Locate the cell with the specified text and output its [X, Y] center coordinate. 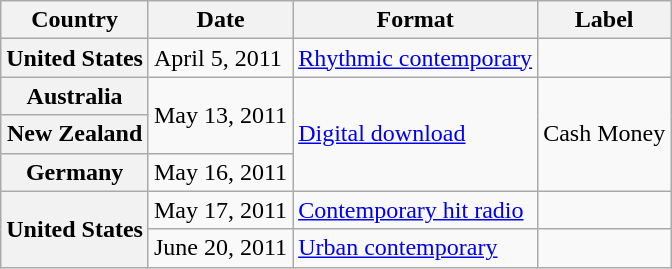
Date [220, 20]
May 17, 2011 [220, 210]
Label [604, 20]
Germany [75, 172]
Digital download [416, 134]
June 20, 2011 [220, 248]
Country [75, 20]
April 5, 2011 [220, 58]
Format [416, 20]
Contemporary hit radio [416, 210]
Urban contemporary [416, 248]
New Zealand [75, 134]
Cash Money [604, 134]
Australia [75, 96]
Rhythmic contemporary [416, 58]
May 16, 2011 [220, 172]
May 13, 2011 [220, 115]
